Return [x, y] of the center of cell containing provided text 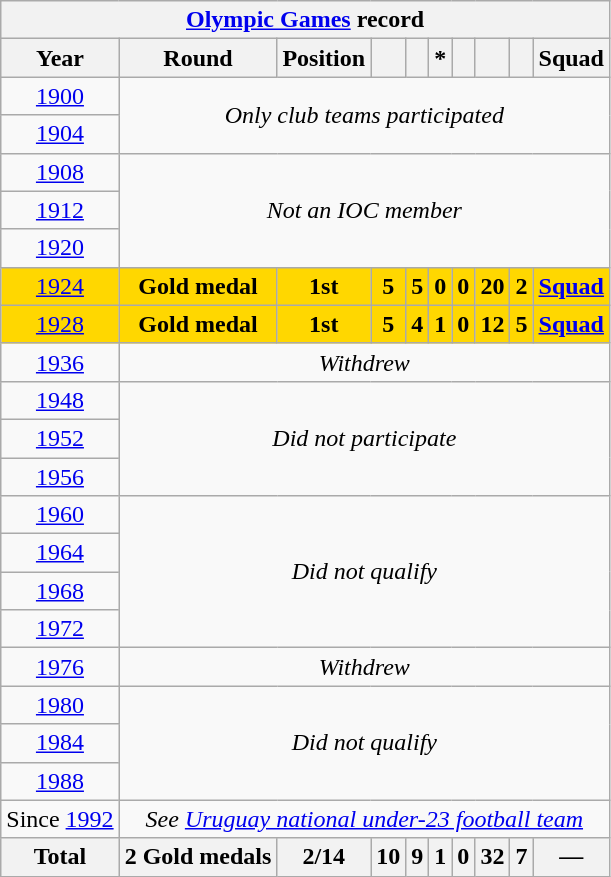
9 [418, 857]
1988 [60, 781]
1968 [60, 591]
7 [522, 857]
1948 [60, 400]
32 [492, 857]
1924 [60, 286]
Position [324, 58]
Olympic Games record [306, 20]
1952 [60, 438]
Did not participate [364, 438]
— [571, 857]
Only club teams participated [364, 115]
2 [522, 286]
2/14 [324, 857]
1980 [60, 705]
Since 1992 [60, 819]
20 [492, 286]
2 Gold medals [198, 857]
Year [60, 58]
1960 [60, 515]
1900 [60, 96]
1908 [60, 172]
1928 [60, 324]
1984 [60, 743]
1976 [60, 667]
1964 [60, 553]
1936 [60, 362]
1972 [60, 629]
1912 [60, 210]
Total [60, 857]
12 [492, 324]
4 [418, 324]
Round [198, 58]
* [440, 58]
1904 [60, 134]
10 [388, 857]
See Uruguay national under-23 football team [364, 819]
1920 [60, 248]
1956 [60, 477]
Not an IOC member [364, 210]
